Detect which cell encompasses the target text, then output its (X, Y) center coordinate. 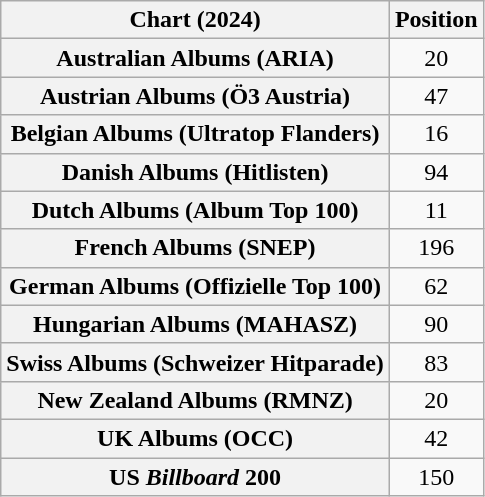
16 (436, 134)
UK Albums (OCC) (196, 438)
94 (436, 172)
Hungarian Albums (MAHASZ) (196, 324)
83 (436, 362)
62 (436, 286)
Position (436, 20)
Belgian Albums (Ultratop Flanders) (196, 134)
New Zealand Albums (RMNZ) (196, 400)
US Billboard 200 (196, 477)
French Albums (SNEP) (196, 248)
11 (436, 210)
Dutch Albums (Album Top 100) (196, 210)
German Albums (Offizielle Top 100) (196, 286)
90 (436, 324)
Danish Albums (Hitlisten) (196, 172)
150 (436, 477)
Swiss Albums (Schweizer Hitparade) (196, 362)
Chart (2024) (196, 20)
Australian Albums (ARIA) (196, 58)
Austrian Albums (Ö3 Austria) (196, 96)
42 (436, 438)
196 (436, 248)
47 (436, 96)
